Return (x, y) of the center of cell containing provided text 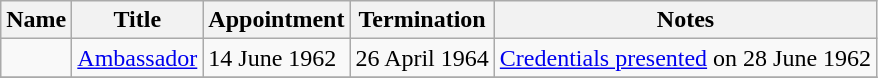
Termination (422, 20)
Appointment (276, 20)
Notes (685, 20)
Title (138, 20)
14 June 1962 (276, 58)
Credentials presented on 28 June 1962 (685, 58)
Ambassador (138, 58)
Name (36, 20)
26 April 1964 (422, 58)
